Extract the (X, Y) coordinate from the center of the cell holding the provided text.  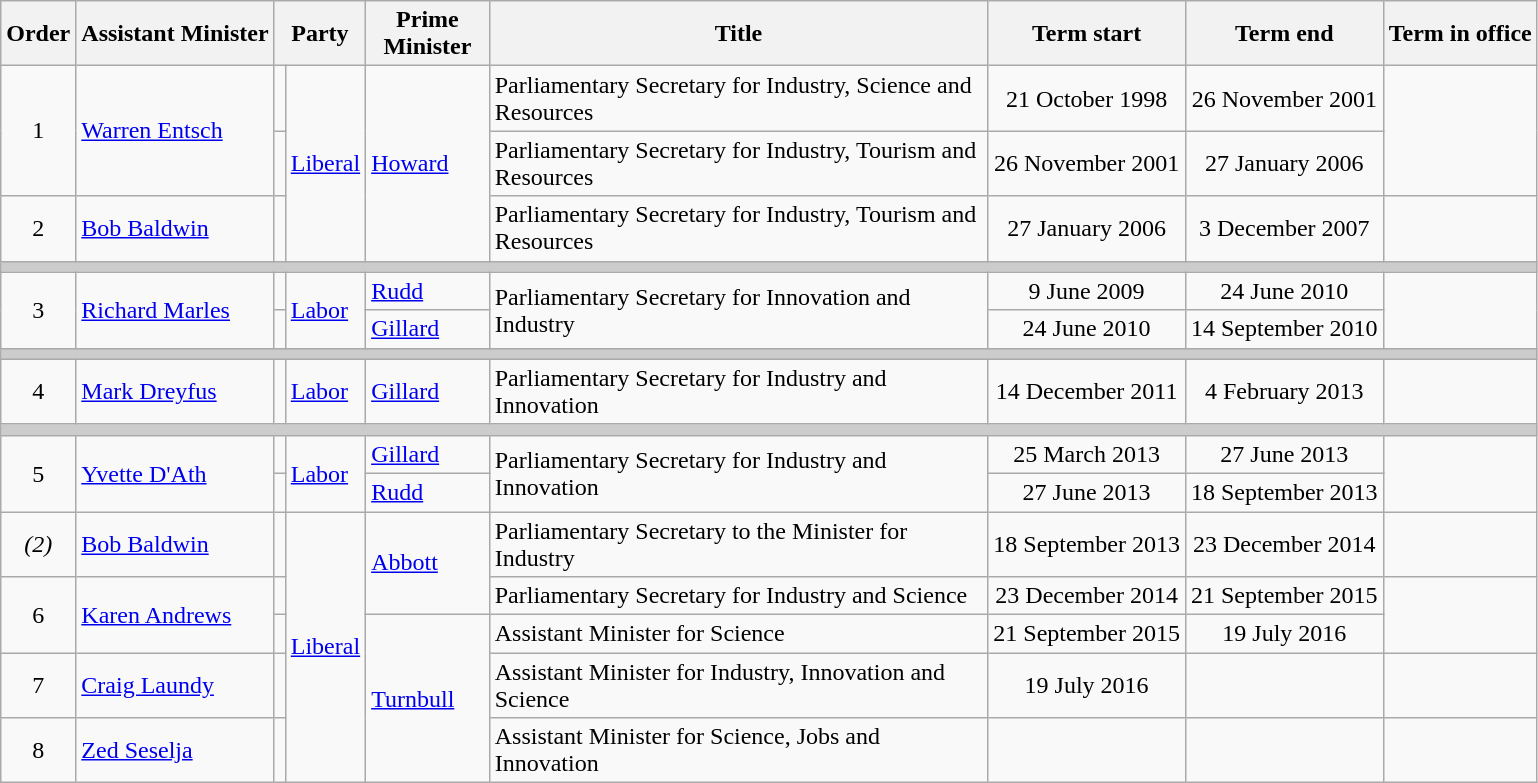
Term in office (1460, 34)
Parliamentary Secretary for Industry and Science (738, 596)
21 October 1998 (1087, 98)
Mark Dreyfus (175, 392)
Howard (428, 164)
Craig Laundy (175, 686)
Assistant Minister for Science (738, 634)
Term start (1087, 34)
Term end (1284, 34)
8 (38, 750)
Yvette D'Ath (175, 473)
Zed Seselja (175, 750)
4 February 2013 (1284, 392)
Title (738, 34)
Parliamentary Secretary to the Minister for Industry (738, 544)
Assistant Minister (175, 34)
9 June 2009 (1087, 291)
Warren Entsch (175, 131)
Party (320, 34)
Prime Minister (428, 34)
5 (38, 473)
Richard Marles (175, 310)
Abbott (428, 564)
3 December 2007 (1284, 228)
Parliamentary Secretary for Innovation and Industry (738, 310)
Assistant Minister for Science, Jobs and Innovation (738, 750)
14 December 2011 (1087, 392)
14 September 2010 (1284, 329)
Karen Andrews (175, 615)
Assistant Minister for Industry, Innovation and Science (738, 686)
(2) (38, 544)
7 (38, 686)
6 (38, 615)
4 (38, 392)
1 (38, 131)
Order (38, 34)
Parliamentary Secretary for Industry, Science and Resources (738, 98)
25 March 2013 (1087, 454)
3 (38, 310)
Turnbull (428, 699)
2 (38, 228)
